From the cell containing the given text, extract its center point as (x, y) coordinate. 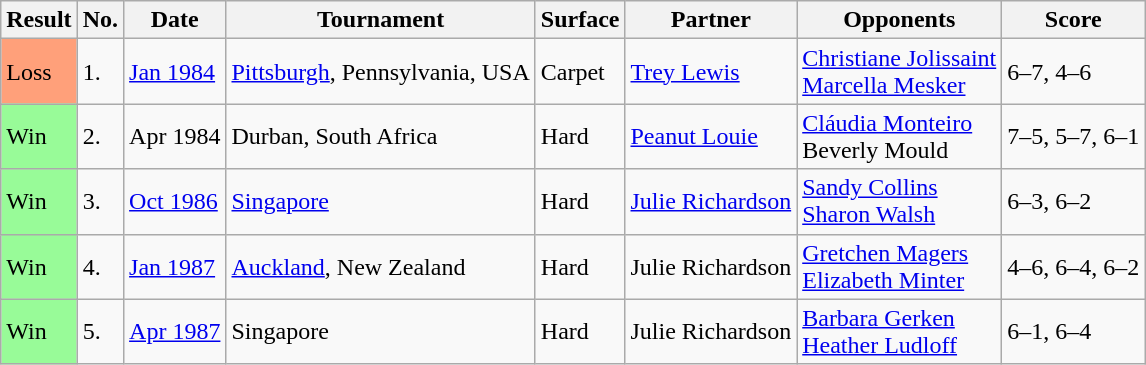
Score (1074, 20)
3. (100, 202)
Apr 1984 (175, 136)
Loss (39, 72)
Date (175, 20)
Durban, South Africa (380, 136)
Result (39, 20)
4–6, 6–4, 6–2 (1074, 266)
Partner (711, 20)
Sandy Collins Sharon Walsh (900, 202)
Carpet (580, 72)
Apr 1987 (175, 332)
2. (100, 136)
Cláudia Monteiro Beverly Mould (900, 136)
Christiane Jolissaint Marcella Mesker (900, 72)
Pittsburgh, Pennsylvania, USA (380, 72)
Peanut Louie (711, 136)
1. (100, 72)
Opponents (900, 20)
Trey Lewis (711, 72)
4. (100, 266)
Tournament (380, 20)
Oct 1986 (175, 202)
Jan 1984 (175, 72)
6–7, 4–6 (1074, 72)
7–5, 5–7, 6–1 (1074, 136)
Surface (580, 20)
6–3, 6–2 (1074, 202)
6–1, 6–4 (1074, 332)
Jan 1987 (175, 266)
Barbara Gerken Heather Ludloff (900, 332)
No. (100, 20)
5. (100, 332)
Auckland, New Zealand (380, 266)
Gretchen Magers Elizabeth Minter (900, 266)
